Find where the given text appears and provide that cell's center as (X, Y) coordinate. 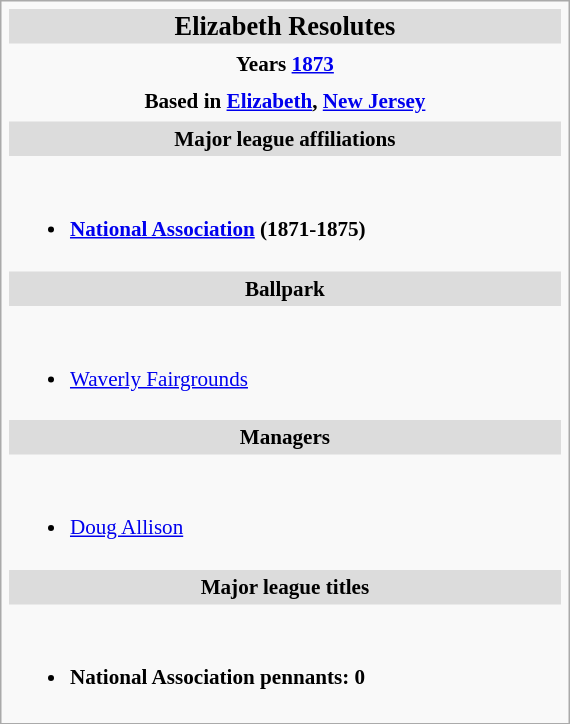
Waverly Fairgrounds (284, 364)
Managers (284, 438)
National Association pennants: 0 (284, 662)
Elizabeth Resolutes (284, 26)
Major league affiliations (284, 140)
Doug Allison (284, 512)
Major league titles (284, 586)
Years 1873 (284, 64)
Ballpark (284, 288)
National Association (1871-1875) (284, 214)
Based in Elizabeth, New Jersey (284, 102)
